Identify which cell holds the provided text, then report its (X, Y) central coordinate. 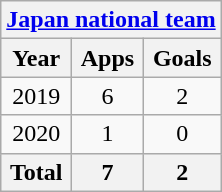
Japan national team (111, 20)
Year (36, 58)
6 (108, 96)
Total (36, 172)
1 (108, 134)
2020 (36, 134)
7 (108, 172)
Apps (108, 58)
0 (182, 134)
Goals (182, 58)
2019 (36, 96)
